Find where the given text appears and provide that cell's center as (X, Y) coordinate. 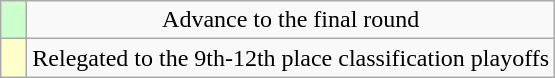
Relegated to the 9th-12th place classification playoffs (291, 58)
Advance to the final round (291, 20)
